Locate the cell with the specified text and output its [X, Y] center coordinate. 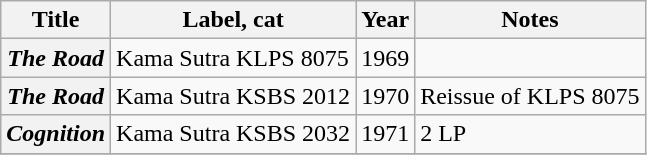
Reissue of KLPS 8075 [530, 96]
Kama Sutra KSBS 2012 [234, 96]
2 LP [530, 134]
Notes [530, 20]
Kama Sutra KLPS 8075 [234, 58]
1969 [386, 58]
Title [56, 20]
Label, cat [234, 20]
Cognition [56, 134]
Kama Sutra KSBS 2032 [234, 134]
1970 [386, 96]
Year [386, 20]
1971 [386, 134]
